Pinpoint the cell where the given text exists, returning its (X, Y) midpoint coordinate. 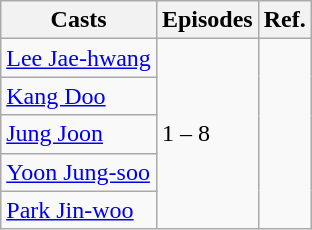
Lee Jae-hwang (79, 58)
1 – 8 (207, 134)
Casts (79, 20)
Ref. (284, 20)
Jung Joon (79, 134)
Park Jin-woo (79, 210)
Kang Doo (79, 96)
Yoon Jung-soo (79, 172)
Episodes (207, 20)
